Locate the cell with the specified text and output its (x, y) center coordinate. 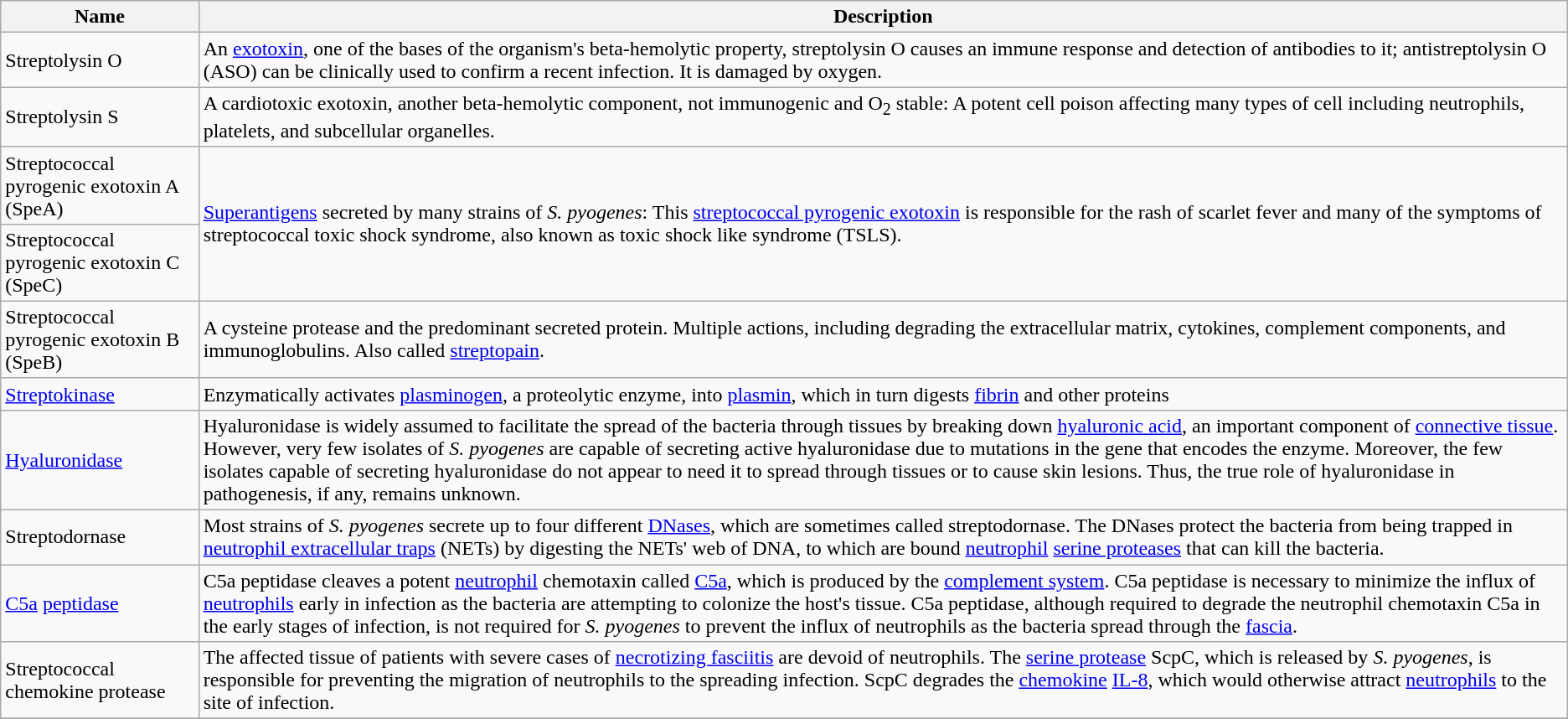
Streptococcal pyrogenic exotoxin C (SpeC) (100, 262)
Streptococcal chemokine protease (100, 680)
Enzymatically activates plasminogen, a proteolytic enzyme, into plasmin, which in turn digests fibrin and other proteins (883, 394)
Streptokinase (100, 394)
Streptococcal pyrogenic exotoxin A (SpeA) (100, 185)
Streptococcal pyrogenic exotoxin B (SpeB) (100, 339)
C5a peptidase (100, 603)
Description (883, 17)
Hyaluronidase (100, 459)
Name (100, 17)
Streptolysin O (100, 60)
Streptolysin S (100, 117)
Streptodornase (100, 538)
